For the text-containing cell, return its midpoint in [X, Y] coordinate format. 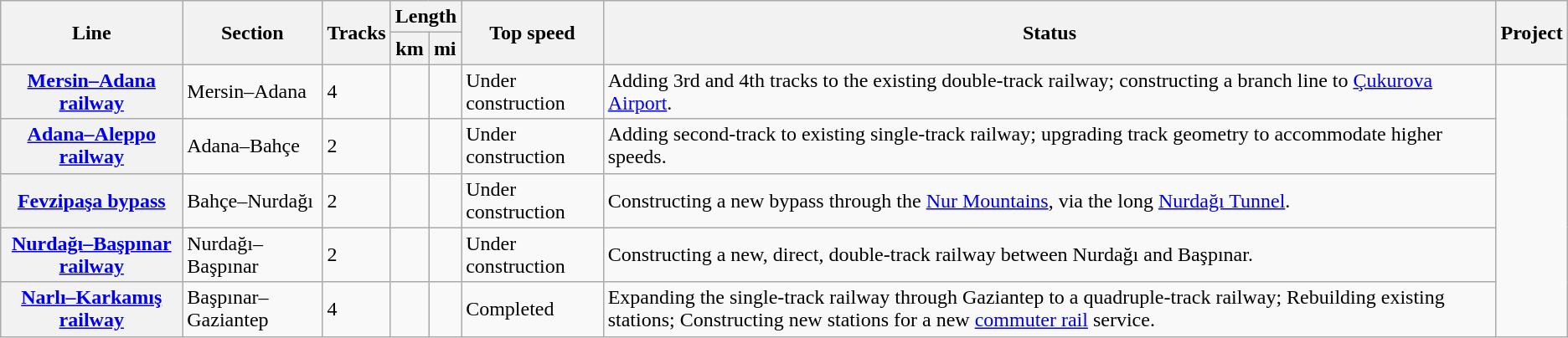
Adding 3rd and 4th tracks to the existing double-track railway; constructing a branch line to Çukurova Airport. [1050, 92]
Tracks [357, 33]
Project [1531, 33]
Bahçe–Nurdağı [253, 201]
Status [1050, 33]
Mersin–Adana [253, 92]
Line [92, 33]
Nurdağı–Başpınar railway [92, 254]
Top speed [533, 33]
Adana–Bahçe [253, 146]
km [410, 49]
Constructing a new, direct, double-track railway between Nurdağı and Başpınar. [1050, 254]
Adana–Aleppo railway [92, 146]
Başpınar–Gaziantep [253, 310]
Adding second-track to existing single-track railway; upgrading track geometry to accommodate higher speeds. [1050, 146]
Fevzipaşa bypass [92, 201]
Nurdağı–Başpınar [253, 254]
mi [446, 49]
Completed [533, 310]
Length [426, 17]
Narlı–Karkamış railway [92, 310]
Mersin–Adana railway [92, 92]
Constructing a new bypass through the Nur Mountains, via the long Nurdağı Tunnel. [1050, 201]
Section [253, 33]
